Output the [x, y] coordinate of the center of the cell containing the given text.  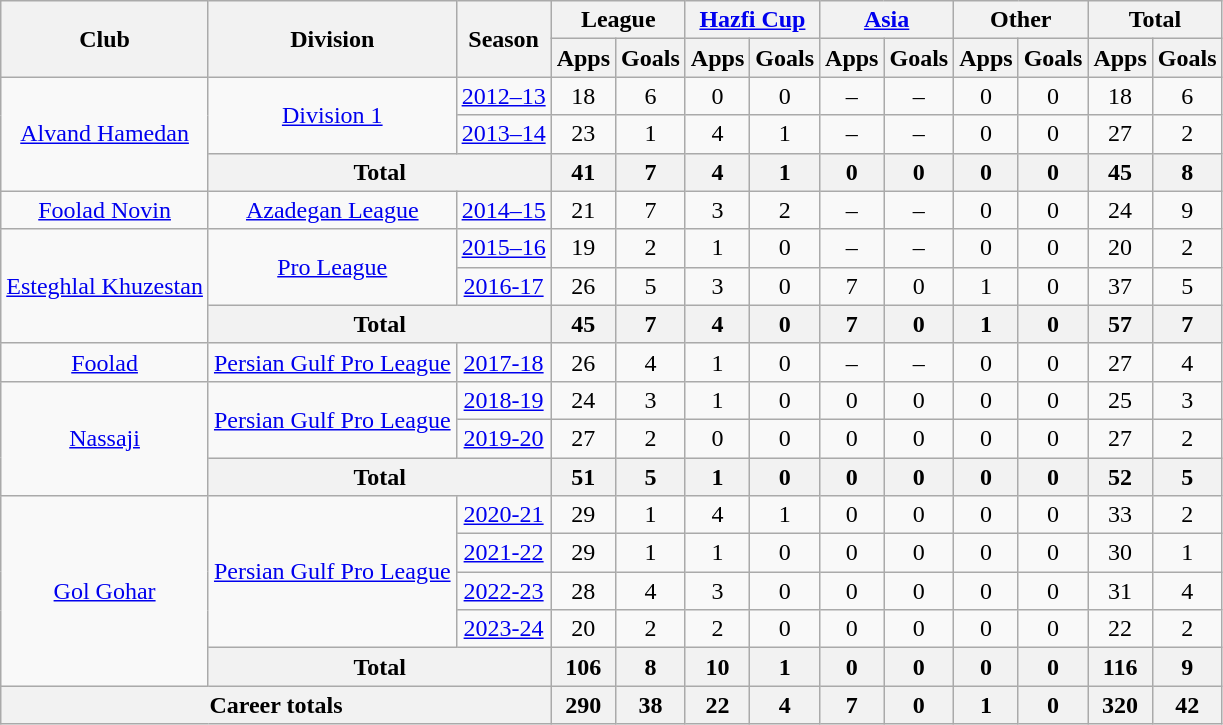
57 [1120, 324]
320 [1120, 705]
Nassaji [105, 438]
10 [717, 667]
33 [1120, 515]
Pro League [332, 267]
2023-24 [504, 629]
290 [583, 705]
Esteghlal Khuzestan [105, 286]
2016-17 [504, 286]
2015–16 [504, 248]
2019-20 [504, 438]
37 [1120, 286]
21 [583, 210]
Asia [887, 20]
Gol Gohar [105, 591]
31 [1120, 591]
52 [1120, 477]
51 [583, 477]
Hazfi Cup [752, 20]
28 [583, 591]
2022-23 [504, 591]
2014–15 [504, 210]
Club [105, 39]
Division 1 [332, 115]
2020-21 [504, 515]
2018-19 [504, 400]
2013–14 [504, 134]
2017-18 [504, 362]
23 [583, 134]
106 [583, 667]
Azadegan League [332, 210]
League [618, 20]
41 [583, 172]
Alvand Hamedan [105, 134]
Career totals [276, 705]
38 [651, 705]
116 [1120, 667]
19 [583, 248]
Foolad Novin [105, 210]
2012–13 [504, 96]
30 [1120, 553]
25 [1120, 400]
2021-22 [504, 553]
Other [1021, 20]
42 [1187, 705]
Season [504, 39]
Foolad [105, 362]
Division [332, 39]
